Scan for the cell matching the given text and deliver its [x, y] coordinate at center. 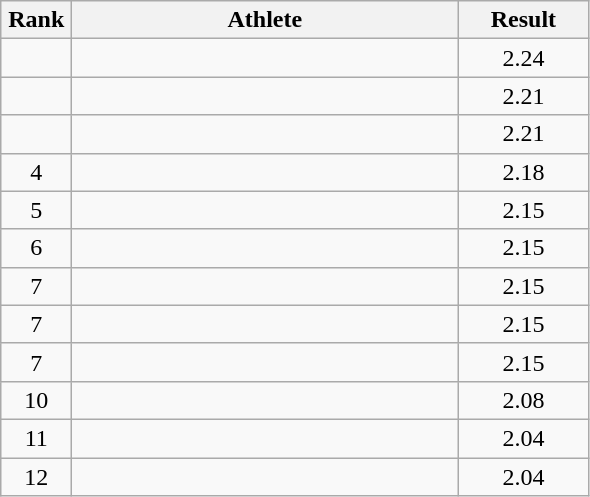
2.24 [524, 58]
4 [36, 172]
10 [36, 400]
Result [524, 20]
2.18 [524, 172]
11 [36, 438]
2.08 [524, 400]
6 [36, 248]
Athlete [265, 20]
Rank [36, 20]
5 [36, 210]
12 [36, 477]
